Detect which cell encompasses the target text, then output its (X, Y) center coordinate. 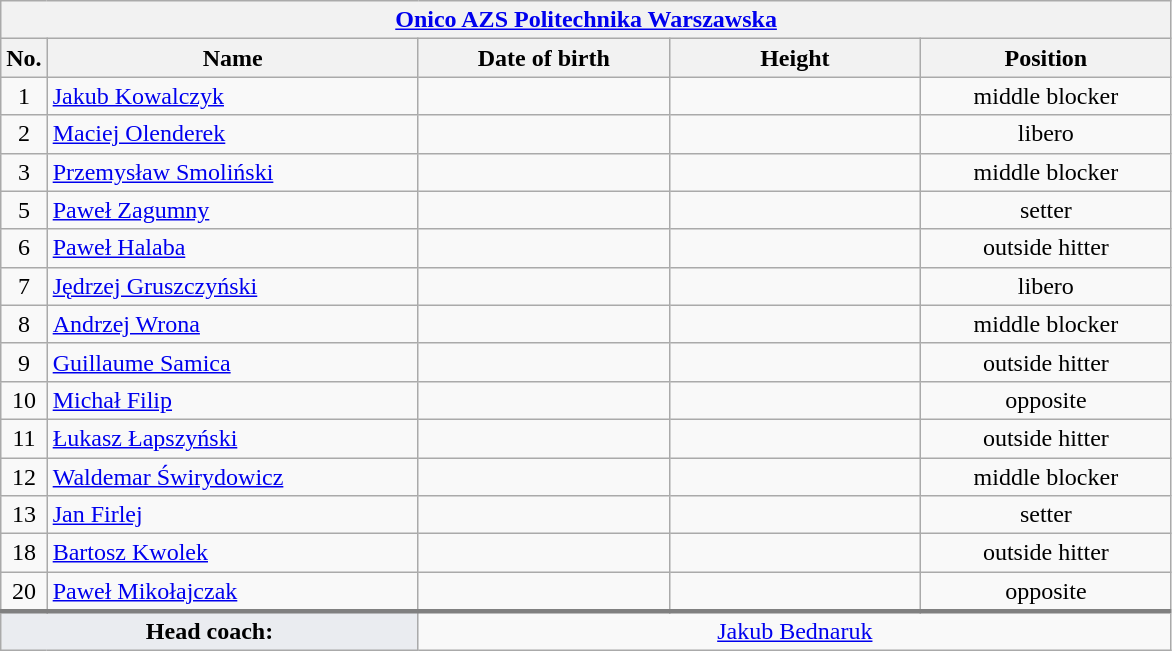
Jakub Bednaruk (794, 631)
3 (24, 172)
9 (24, 362)
Łukasz Łapszyński (232, 438)
12 (24, 477)
Bartosz Kwolek (232, 553)
2 (24, 134)
5 (24, 210)
Przemysław Smoliński (232, 172)
Date of birth (544, 58)
Onico AZS Politechnika Warszawska (586, 20)
Andrzej Wrona (232, 324)
Paweł Halaba (232, 248)
No. (24, 58)
11 (24, 438)
Jakub Kowalczyk (232, 96)
Height (794, 58)
Paweł Zagumny (232, 210)
Waldemar Świrydowicz (232, 477)
Guillaume Samica (232, 362)
Jędrzej Gruszczyński (232, 286)
20 (24, 592)
18 (24, 553)
Michał Filip (232, 400)
Paweł Mikołajczak (232, 592)
Head coach: (210, 631)
8 (24, 324)
Jan Firlej (232, 515)
7 (24, 286)
6 (24, 248)
Name (232, 58)
1 (24, 96)
10 (24, 400)
13 (24, 515)
Maciej Olenderek (232, 134)
Position (1046, 58)
